Extract the (x, y) coordinate from the center of the cell holding the provided text.  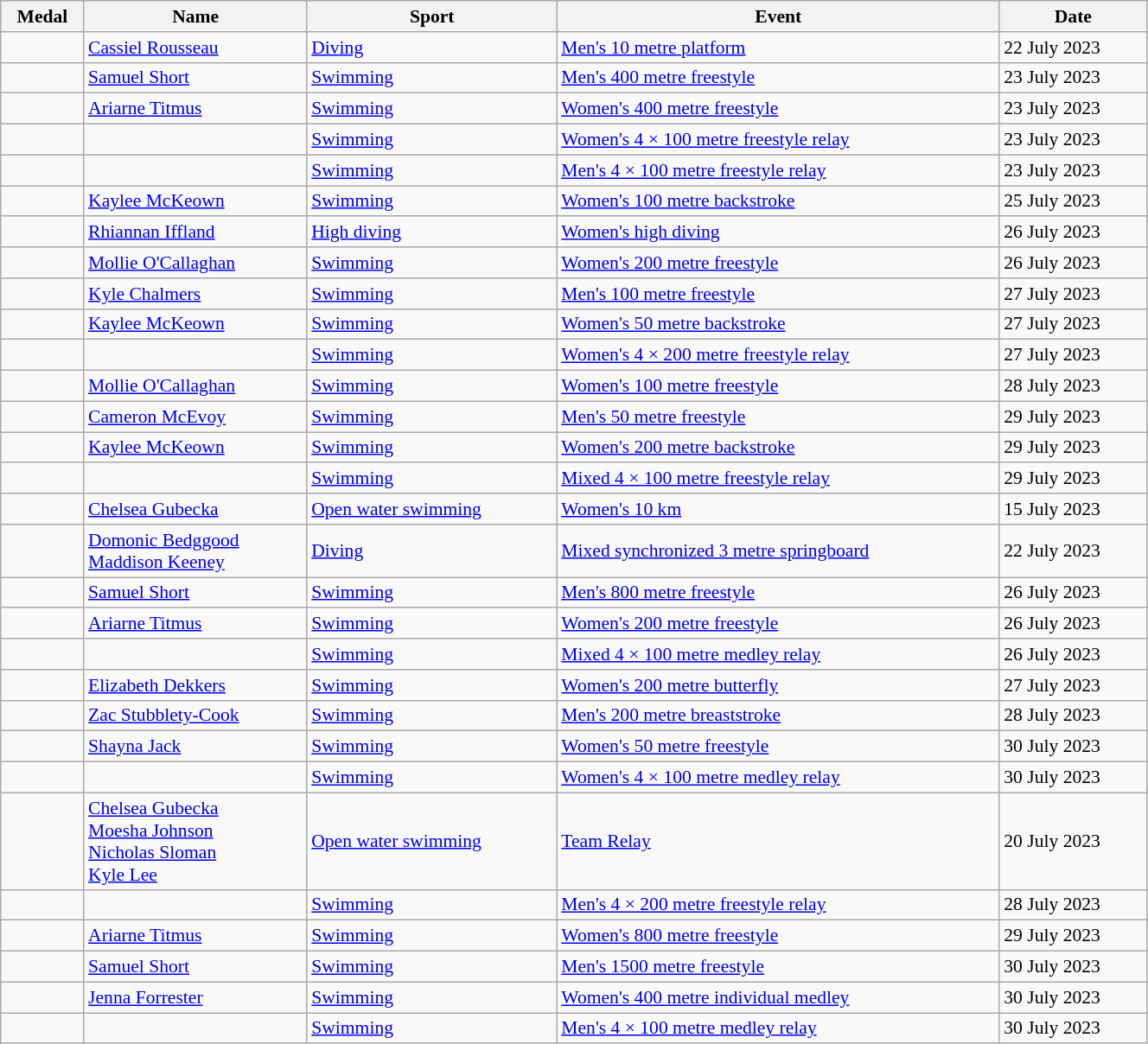
Women's 10 km (778, 509)
Domonic Bedggood Maddison Keeney (195, 551)
Men's 4 × 100 metre freestyle relay (778, 170)
Cameron McEvoy (195, 417)
Chelsea GubeckaMoesha JohnsonNicholas SlomanKyle Lee (195, 841)
Mixed 4 × 100 metre medley relay (778, 654)
Women's 50 metre freestyle (778, 747)
Shayna Jack (195, 747)
Event (778, 16)
Cassiel Rousseau (195, 48)
Rhiannan Iffland (195, 232)
Men's 4 × 200 metre freestyle relay (778, 905)
Chelsea Gubecka (195, 509)
Women's 4 × 200 metre freestyle relay (778, 355)
Men's 4 × 100 metre medley relay (778, 1028)
Women's 400 metre freestyle (778, 109)
Mixed synchronized 3 metre springboard (778, 551)
Men's 200 metre breaststroke (778, 716)
Men's 800 metre freestyle (778, 593)
Team Relay (778, 841)
Men's 1500 metre freestyle (778, 967)
25 July 2023 (1073, 201)
Women's 400 metre individual medley (778, 997)
Jenna Forrester (195, 997)
Sport (432, 16)
Women's 100 metre freestyle (778, 386)
Medal (42, 16)
Mixed 4 × 100 metre freestyle relay (778, 479)
Men's 100 metre freestyle (778, 294)
Men's 400 metre freestyle (778, 78)
Kyle Chalmers (195, 294)
Name (195, 16)
Women's 4 × 100 metre freestyle relay (778, 140)
Women's high diving (778, 232)
Zac Stubblety-Cook (195, 716)
Women's 50 metre backstroke (778, 324)
Date (1073, 16)
Women's 200 metre backstroke (778, 448)
20 July 2023 (1073, 841)
Elizabeth Dekkers (195, 685)
Women's 200 metre butterfly (778, 685)
Men's 10 metre platform (778, 48)
15 July 2023 (1073, 509)
Women's 4 × 100 metre medley relay (778, 778)
Men's 50 metre freestyle (778, 417)
Women's 800 metre freestyle (778, 936)
Women's 100 metre backstroke (778, 201)
High diving (432, 232)
